Capture the cell that displays the provided text and extract its (X, Y) central coordinate. 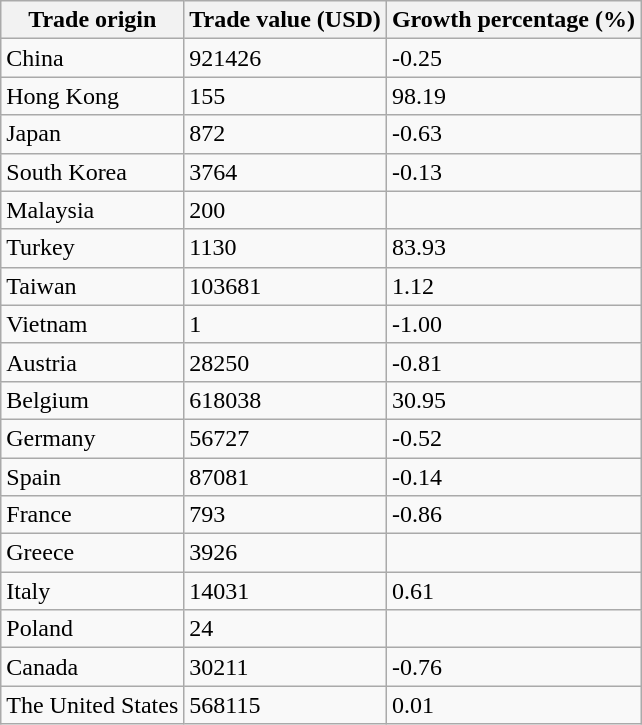
3764 (286, 172)
Greece (92, 553)
-0.76 (513, 667)
921426 (286, 58)
Trade value (USD) (286, 20)
Turkey (92, 248)
872 (286, 134)
-0.63 (513, 134)
France (92, 515)
568115 (286, 705)
-0.52 (513, 438)
1130 (286, 248)
The United States (92, 705)
Spain (92, 477)
Italy (92, 591)
0.61 (513, 591)
200 (286, 210)
-0.25 (513, 58)
Taiwan (92, 286)
30211 (286, 667)
Belgium (92, 400)
Hong Kong (92, 96)
1 (286, 324)
Malaysia (92, 210)
Growth percentage (%) (513, 20)
-0.81 (513, 362)
28250 (286, 362)
0.01 (513, 705)
24 (286, 629)
-1.00 (513, 324)
103681 (286, 286)
87081 (286, 477)
-0.14 (513, 477)
Trade origin (92, 20)
3926 (286, 553)
618038 (286, 400)
-0.86 (513, 515)
83.93 (513, 248)
98.19 (513, 96)
Germany (92, 438)
Japan (92, 134)
793 (286, 515)
-0.13 (513, 172)
14031 (286, 591)
Canada (92, 667)
Vietnam (92, 324)
South Korea (92, 172)
Austria (92, 362)
30.95 (513, 400)
155 (286, 96)
56727 (286, 438)
China (92, 58)
Poland (92, 629)
1.12 (513, 286)
